Detect which cell encompasses the target text, then output its (X, Y) center coordinate. 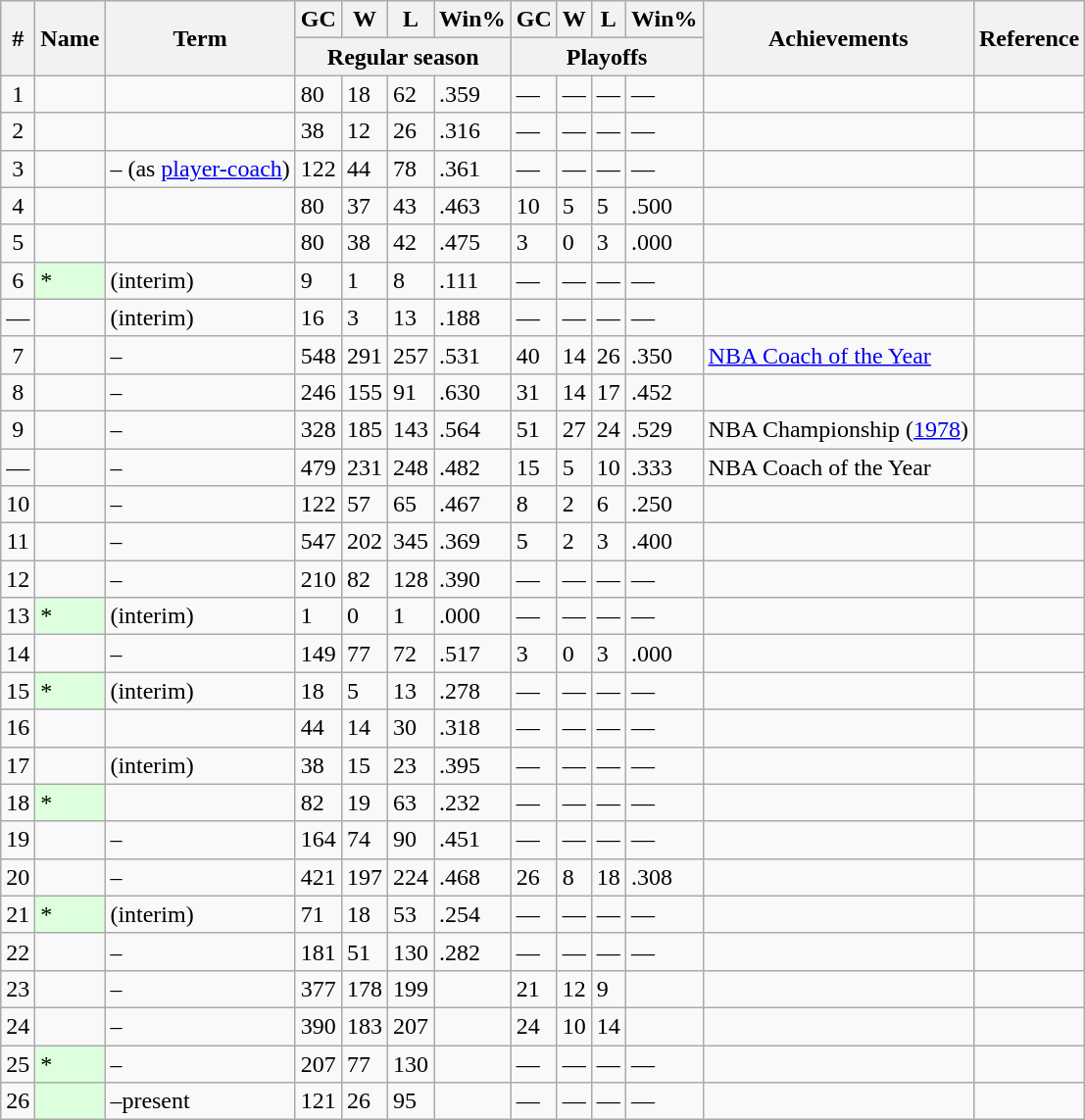
95 (410, 1101)
.250 (665, 505)
.395 (472, 765)
.452 (665, 392)
.517 (472, 654)
345 (410, 542)
Playoffs (607, 57)
.316 (472, 131)
.278 (472, 691)
53 (410, 914)
31 (533, 392)
63 (410, 803)
.482 (472, 467)
479 (318, 467)
–present (200, 1101)
25 (18, 1063)
.451 (472, 840)
.475 (472, 243)
.111 (472, 280)
11 (18, 542)
Name (71, 38)
71 (318, 914)
91 (410, 392)
155 (365, 392)
.369 (472, 542)
Reference (1029, 38)
74 (365, 840)
.467 (472, 505)
377 (318, 989)
.630 (472, 392)
65 (410, 505)
Regular season (403, 57)
NBA Championship (1978) (838, 429)
164 (318, 840)
.254 (472, 914)
149 (318, 654)
# (18, 38)
Term (200, 38)
548 (318, 355)
42 (410, 243)
121 (318, 1101)
40 (533, 355)
22 (18, 951)
224 (410, 877)
248 (410, 467)
421 (318, 877)
128 (410, 579)
257 (410, 355)
.500 (665, 206)
7 (18, 355)
– (as player-coach) (200, 169)
199 (410, 989)
72 (410, 654)
20 (18, 877)
185 (365, 429)
43 (410, 206)
197 (365, 877)
.468 (472, 877)
.232 (472, 803)
57 (365, 505)
90 (410, 840)
.188 (472, 317)
328 (318, 429)
.564 (472, 429)
.400 (665, 542)
246 (318, 392)
291 (365, 355)
181 (318, 951)
.361 (472, 169)
.359 (472, 94)
.350 (665, 355)
.531 (472, 355)
4 (18, 206)
547 (318, 542)
.318 (472, 728)
Achievements (838, 38)
78 (410, 169)
.282 (472, 951)
.308 (665, 877)
231 (365, 467)
62 (410, 94)
202 (365, 542)
.333 (665, 467)
390 (318, 1026)
210 (318, 579)
183 (365, 1026)
.463 (472, 206)
178 (365, 989)
.529 (665, 429)
37 (365, 206)
27 (574, 429)
30 (410, 728)
143 (410, 429)
.390 (472, 579)
